From the cell containing the given text, extract its center point as (x, y) coordinate. 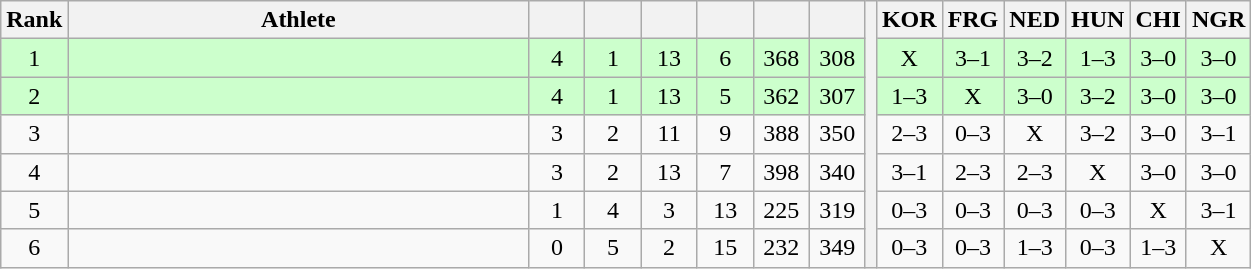
CHI (1158, 20)
225 (781, 210)
9 (725, 134)
NGR (1218, 20)
368 (781, 58)
398 (781, 172)
0 (557, 248)
307 (837, 96)
Athlete (298, 20)
308 (837, 58)
11 (669, 134)
HUN (1098, 20)
349 (837, 248)
319 (837, 210)
15 (725, 248)
FRG (973, 20)
232 (781, 248)
340 (837, 172)
NED (1035, 20)
350 (837, 134)
362 (781, 96)
388 (781, 134)
7 (725, 172)
Rank (34, 20)
KOR (909, 20)
